Find where the given text appears and provide that cell's center as [X, Y] coordinate. 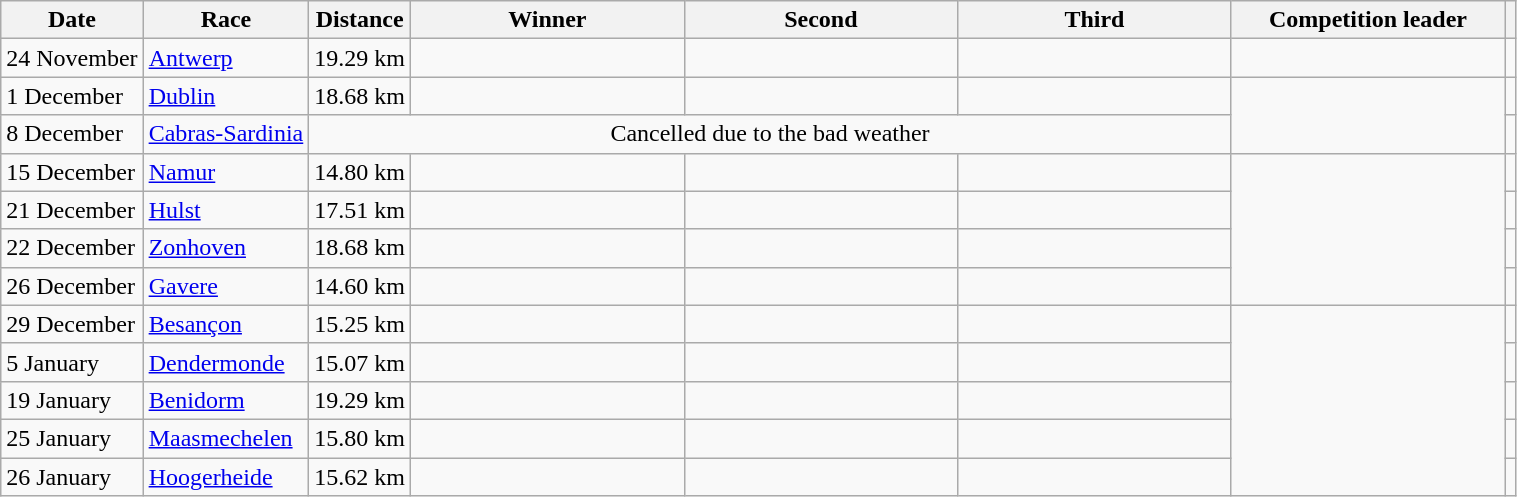
15.25 km [360, 324]
8 December [72, 134]
Namur [226, 172]
15 December [72, 172]
15.62 km [360, 477]
Dendermonde [226, 362]
Date [72, 20]
15.80 km [360, 438]
Distance [360, 20]
Second [821, 20]
14.80 km [360, 172]
5 January [72, 362]
25 January [72, 438]
Besançon [226, 324]
22 December [72, 248]
Third [1095, 20]
Dublin [226, 96]
Maasmechelen [226, 438]
24 November [72, 58]
17.51 km [360, 210]
Gavere [226, 286]
21 December [72, 210]
Cabras-Sardinia [226, 134]
19 January [72, 400]
1 December [72, 96]
Benidorm [226, 400]
15.07 km [360, 362]
Winner [548, 20]
Hoogerheide [226, 477]
Zonhoven [226, 248]
Competition leader [1368, 20]
26 December [72, 286]
Antwerp [226, 58]
Hulst [226, 210]
Cancelled due to the bad weather [770, 134]
14.60 km [360, 286]
29 December [72, 324]
Race [226, 20]
26 January [72, 477]
